Extract the [x, y] coordinate from the center of the cell holding the provided text.  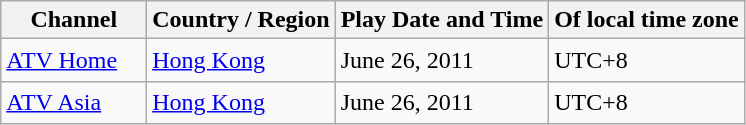
Of local time zone [647, 20]
Country / Region [241, 20]
ATV Home [74, 60]
Play Date and Time [442, 20]
ATV Asia [74, 102]
Channel [74, 20]
